Find where the given text appears and provide that cell's center as (X, Y) coordinate. 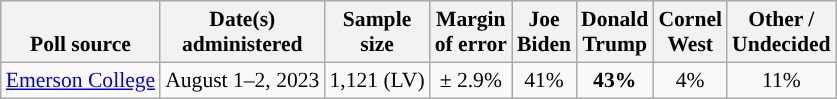
Other /Undecided (781, 32)
Samplesize (376, 32)
11% (781, 80)
DonaldTrump (614, 32)
Marginof error (471, 32)
1,121 (LV) (376, 80)
Emerson College (80, 80)
43% (614, 80)
August 1–2, 2023 (242, 80)
Poll source (80, 32)
4% (690, 80)
CornelWest (690, 32)
± 2.9% (471, 80)
41% (544, 80)
Date(s)administered (242, 32)
JoeBiden (544, 32)
